Identify which cell holds the provided text, then report its [X, Y] central coordinate. 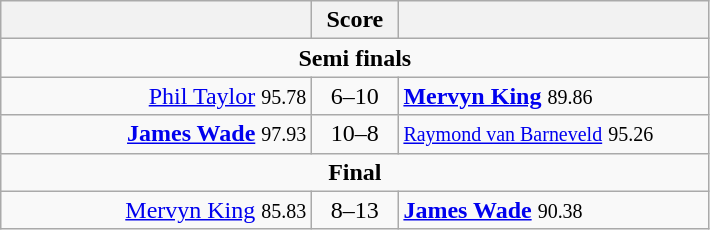
Phil Taylor 95.78 [156, 96]
6–10 [355, 96]
10–8 [355, 134]
8–13 [355, 210]
Raymond van Barneveld 95.26 [554, 134]
Mervyn King 85.83 [156, 210]
Score [355, 20]
James Wade 90.38 [554, 210]
Final [355, 172]
Mervyn King 89.86 [554, 96]
Semi finals [355, 58]
James Wade 97.93 [156, 134]
